Scan for the cell matching the given text and deliver its [x, y] coordinate at center. 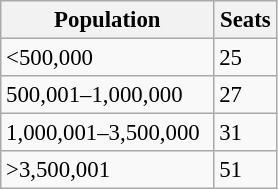
51 [246, 170]
500,001–1,000,000 [108, 95]
31 [246, 133]
<500,000 [108, 58]
27 [246, 95]
1,000,001–3,500,000 [108, 133]
Seats [246, 20]
25 [246, 58]
>3,500,001 [108, 170]
Population [108, 20]
